Find where the given text appears and provide that cell's center as [X, Y] coordinate. 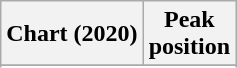
Chart (2020) [72, 34]
Peakposition [189, 34]
